From the cell containing the given text, extract its center point as [x, y] coordinate. 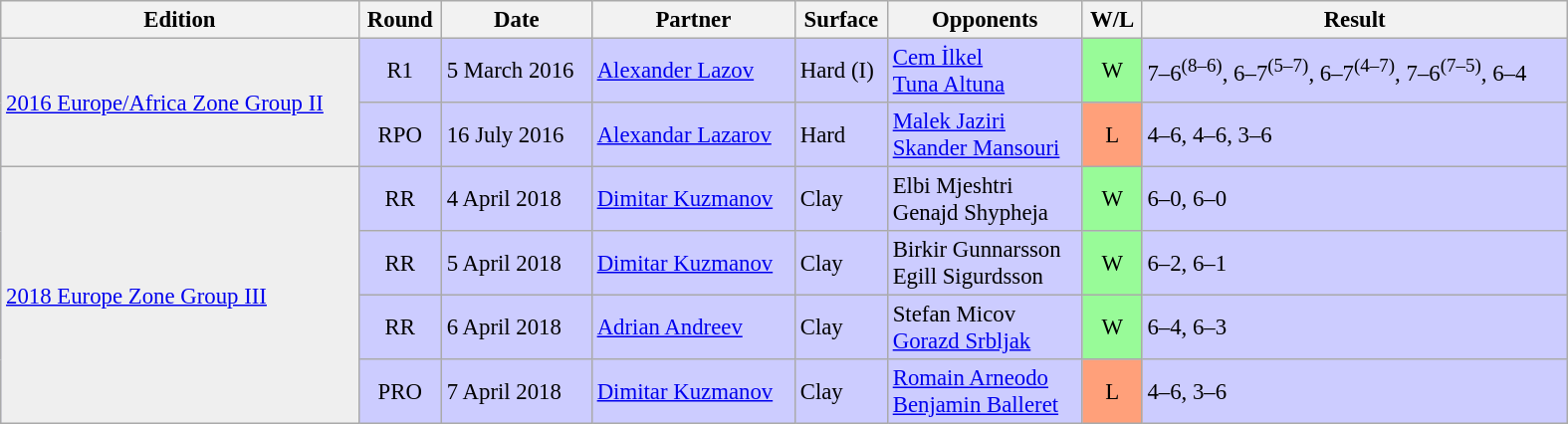
Hard (I) [840, 72]
Cem İlkel Tuna Altuna [985, 72]
Elbi Mjeshtri Genajd Shypheja [985, 199]
Result [1354, 20]
L [1112, 135]
Hard [840, 135]
Surface [840, 20]
Stefan Micov Gorazd Srbljak [985, 328]
5 March 2016 [516, 72]
Adrian Andreev [693, 328]
5 April 2018 [516, 263]
2018 Europe Zone Group III [179, 296]
Alexandar Lazarov [693, 135]
Partner [693, 20]
Round [400, 20]
Opponents [985, 20]
Date [516, 20]
4–6, 4–6, 3–6 [1354, 135]
Birkir Gunnarsson Egill Sigurdsson [985, 263]
Malek Jaziri Skander Mansouri [985, 135]
6 April 2018 [516, 328]
RPO [400, 135]
Alexander Lazov [693, 72]
2016 Europe/Africa Zone Group II [179, 104]
4 April 2018 [516, 199]
7–6(8–6), 6–7(5–7), 6–7(4–7), 7–6(7–5), 6–4 [1354, 72]
W/L [1112, 20]
Edition [179, 20]
R1 [400, 72]
16 July 2016 [516, 135]
6–0, 6–0 [1354, 199]
6–4, 6–3 [1354, 328]
6–2, 6–1 [1354, 263]
